Identify which cell holds the provided text, then report its [x, y] central coordinate. 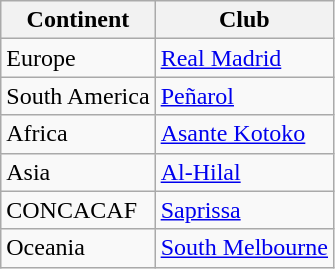
Europe [78, 58]
Asia [78, 172]
Club [244, 20]
South Melbourne [244, 248]
Real Madrid [244, 58]
Peñarol [244, 96]
South America [78, 96]
Saprissa [244, 210]
Asante Kotoko [244, 134]
Al-Hilal [244, 172]
Oceania [78, 248]
Continent [78, 20]
CONCACAF [78, 210]
Africa [78, 134]
